Search for the cell housing the specified text and yield its [X, Y] center coordinate. 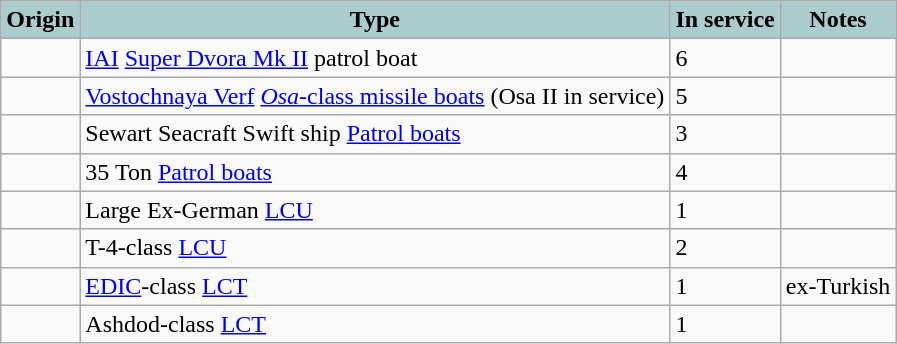
Notes [838, 20]
IAI Super Dvora Mk II patrol boat [375, 58]
Large Ex-German LCU [375, 210]
In service [725, 20]
6 [725, 58]
2 [725, 248]
3 [725, 134]
Origin [40, 20]
35 Ton Patrol boats [375, 172]
EDIC-class LCT [375, 286]
ex-Turkish [838, 286]
Sewart Seacraft Swift ship Patrol boats [375, 134]
5 [725, 96]
Type [375, 20]
Ashdod-class LCT [375, 324]
T-4-class LCU [375, 248]
Vostochnaya Verf Osa-class missile boats (Osa II in service) [375, 96]
4 [725, 172]
